Output the [x, y] coordinate of the center of the cell containing the given text.  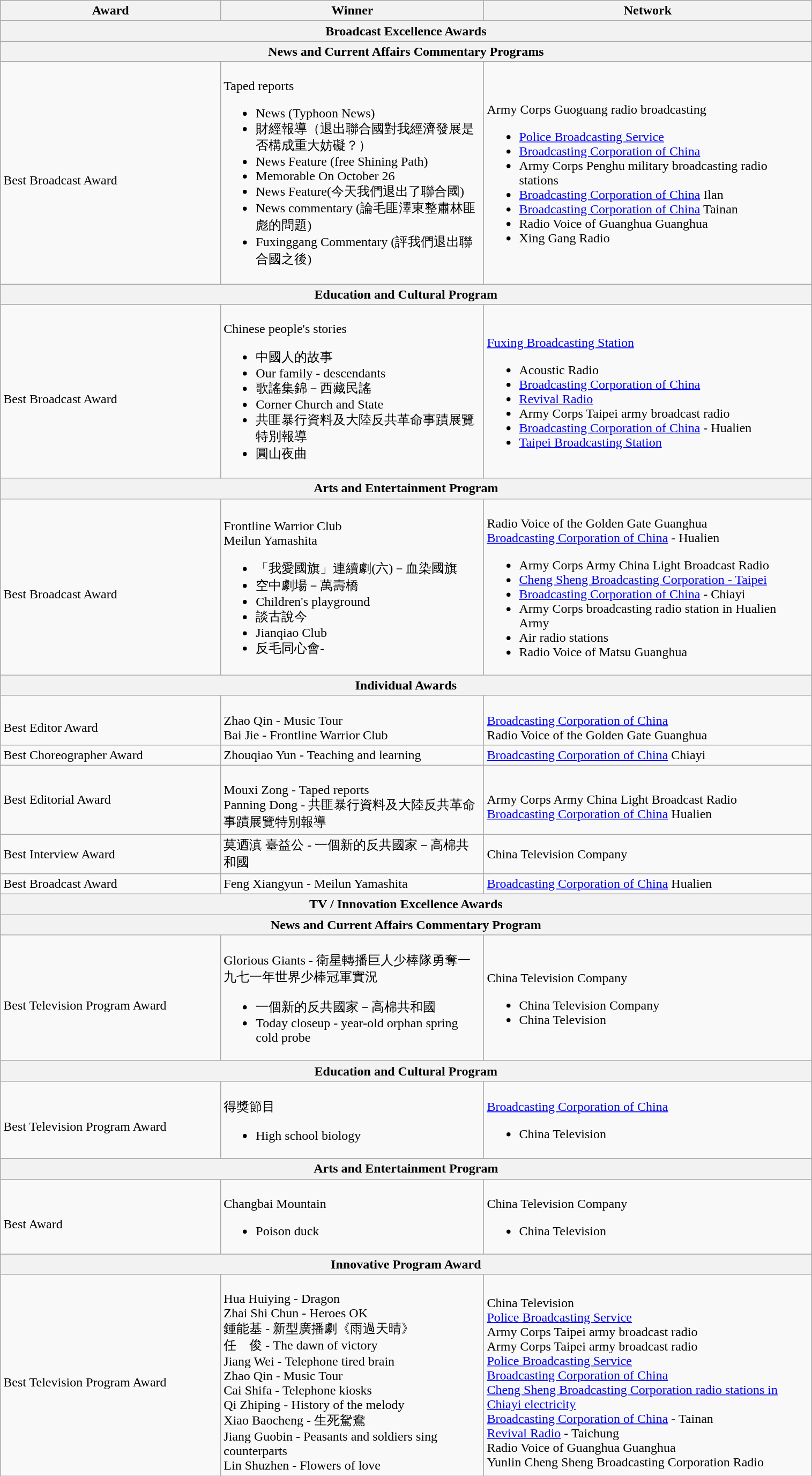
Network [647, 11]
News and Current Affairs Commentary Program [406, 925]
Individual Awards [406, 685]
Mouxi Zong - Taped reports Panning Dong - 共匪暴行資料及大陸反共革命事蹟展覽特別報導 [353, 799]
Broadcasting Corporation of China Chiayi [647, 755]
得獎節目High school biology [353, 1119]
Innovative Program Award [406, 1264]
Broadcasting Corporation of China Radio Voice of the Golden Gate Guanghua [647, 720]
Best Award [110, 1217]
Best Editorial Award [110, 799]
Frontline Warrior Club Meilun Yamashita「我愛國旗」連續劇(六)－血染國旗空中劇場－萬壽橋Children's playground談古說今Jianqiao Club反毛同心會- [353, 587]
Best Editor Award [110, 720]
Army Corps Army China Light Broadcast Radio Broadcasting Corporation of China Hualien [647, 799]
莫迺滇 臺益公 - 一個新的反共國家－高棉共和國 [353, 854]
Zhouqiao Yun - Teaching and learning [353, 755]
TV / Innovation Excellence Awards [406, 904]
China Television CompanyChina Television CompanyChina Television [647, 998]
Broadcast Excellence Awards [406, 31]
China Television Company [647, 854]
Best Interview Award [110, 854]
China Television CompanyChina Television [647, 1217]
Changbai MountainPoison duck [353, 1217]
Winner [353, 11]
Glorious Giants - 衛星轉播巨人少棒隊勇奪一九七一年世界少棒冠軍實況一個新的反共國家－高棉共和國Today closeup - year-old orphan spring cold probe [353, 998]
News and Current Affairs Commentary Programs [406, 51]
Broadcasting Corporation of China Hualien [647, 884]
Broadcasting Corporation of ChinaChina Television [647, 1119]
Zhao Qin - Music Tour Bai Jie - Frontline Warrior Club [353, 720]
Award [110, 11]
Best Choreographer Award [110, 755]
Feng Xiangyun - Meilun Yamashita [353, 884]
Chinese people's stories中國人的故事Our family - descendants歌謠集錦－西藏民謠Corner Church and State共匪暴行資料及大陸反共革命事蹟展覽特別報導圓山夜曲 [353, 391]
